Search for the cell housing the specified text and yield its [X, Y] center coordinate. 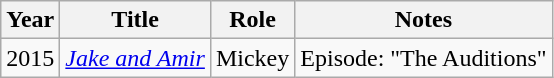
Mickey [252, 58]
Notes [424, 20]
Episode: "The Auditions" [424, 58]
Jake and Amir [136, 58]
2015 [30, 58]
Year [30, 20]
Role [252, 20]
Title [136, 20]
